Provide the [X, Y] coordinate of the cell's center where the given text is located.  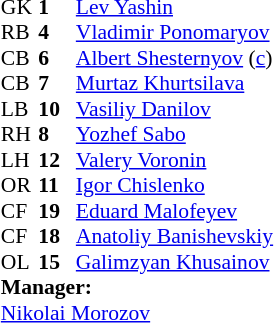
RB [20, 33]
18 [57, 237]
Vasiliy Danilov [174, 109]
Albert Shesternyov (c) [174, 58]
15 [57, 262]
19 [57, 211]
Valery Voronin [174, 160]
LH [20, 160]
Eduard Malofeyev [174, 211]
Murtaz Khurtsilava [174, 83]
LB [20, 109]
Vladimir Ponomaryov [174, 33]
8 [57, 135]
RH [20, 135]
OR [20, 185]
Anatoliy Banishevskiy [174, 237]
6 [57, 58]
4 [57, 33]
7 [57, 83]
11 [57, 185]
Galimzyan Khusainov [174, 262]
12 [57, 160]
Igor Chislenko [174, 185]
Yozhef Sabo [174, 135]
OL [20, 262]
Manager: [137, 287]
10 [57, 109]
